Locate the cell with the specified text and output its (X, Y) center coordinate. 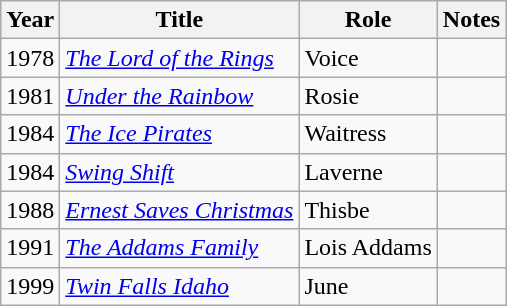
Rosie (368, 96)
Laverne (368, 172)
The Lord of the Rings (180, 58)
1991 (30, 248)
1981 (30, 96)
Twin Falls Idaho (180, 286)
Lois Addams (368, 248)
Swing Shift (180, 172)
Voice (368, 58)
Role (368, 20)
The Addams Family (180, 248)
The Ice Pirates (180, 134)
Waitress (368, 134)
Thisbe (368, 210)
Title (180, 20)
Ernest Saves Christmas (180, 210)
1999 (30, 286)
1978 (30, 58)
1988 (30, 210)
Year (30, 20)
Notes (471, 20)
Under the Rainbow (180, 96)
June (368, 286)
